Capture the cell that displays the provided text and extract its (x, y) central coordinate. 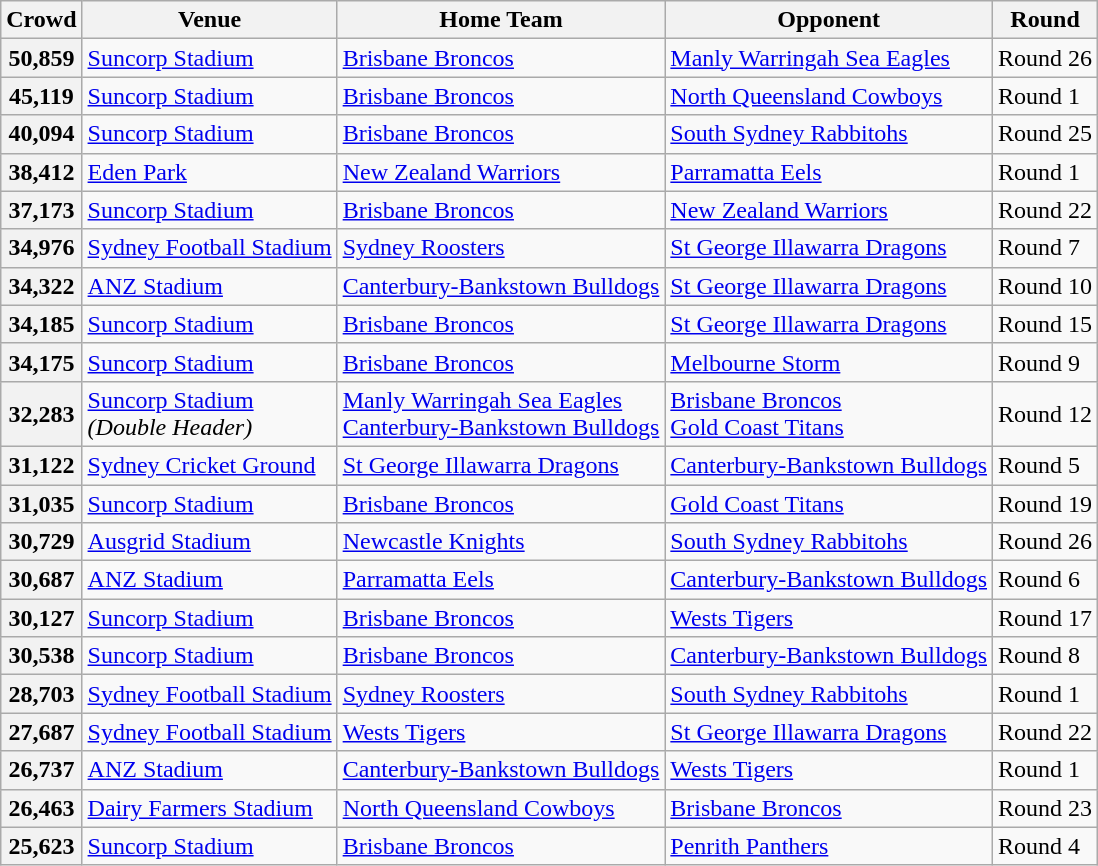
Round 7 (1046, 248)
Manly Warringah Sea Eagles Canterbury-Bankstown Bulldogs (501, 414)
Manly Warringah Sea Eagles (829, 58)
Venue (210, 20)
37,173 (42, 210)
Round (1046, 20)
31,122 (42, 465)
25,623 (42, 846)
Round 5 (1046, 465)
30,729 (42, 542)
Ausgrid Stadium (210, 542)
Round 9 (1046, 362)
Round 8 (1046, 656)
Round 19 (1046, 503)
30,538 (42, 656)
38,412 (42, 172)
26,737 (42, 770)
Round 17 (1046, 618)
34,185 (42, 324)
Brisbane Broncos Gold Coast Titans (829, 414)
Round 25 (1046, 134)
30,687 (42, 580)
50,859 (42, 58)
Round 10 (1046, 286)
Crowd (42, 20)
28,703 (42, 694)
27,687 (42, 732)
31,035 (42, 503)
Sydney Cricket Ground (210, 465)
Home Team (501, 20)
Opponent (829, 20)
Round 15 (1046, 324)
Dairy Farmers Stadium (210, 808)
Newcastle Knights (501, 542)
34,322 (42, 286)
Round 23 (1046, 808)
34,976 (42, 248)
Gold Coast Titans (829, 503)
45,119 (42, 96)
Melbourne Storm (829, 362)
34,175 (42, 362)
Penrith Panthers (829, 846)
30,127 (42, 618)
Eden Park (210, 172)
Round 4 (1046, 846)
26,463 (42, 808)
Suncorp Stadium(Double Header) (210, 414)
Round 6 (1046, 580)
Round 12 (1046, 414)
32,283 (42, 414)
40,094 (42, 134)
